Scan for the cell matching the given text and deliver its [X, Y] coordinate at center. 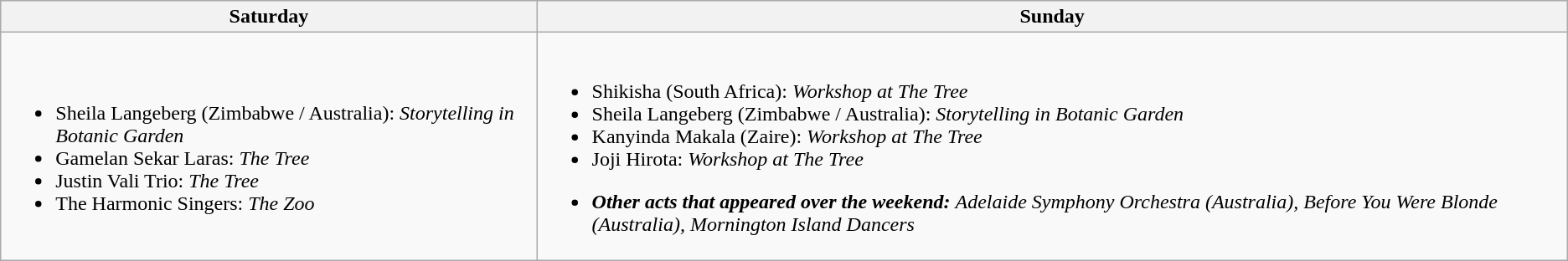
Sunday [1052, 17]
Saturday [269, 17]
